Identify which cell holds the provided text, then report its [x, y] central coordinate. 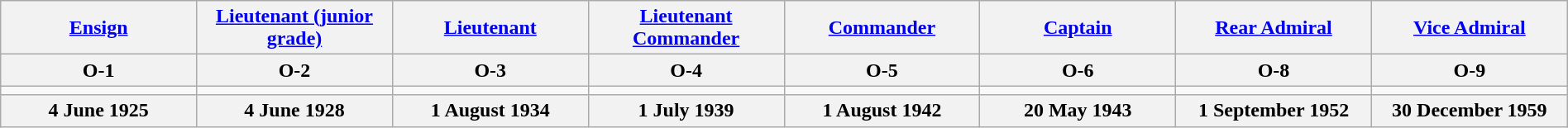
4 June 1925 [99, 111]
Rear Admiral [1274, 28]
1 August 1942 [882, 111]
4 June 1928 [294, 111]
Lieutenant Commander [686, 28]
30 December 1959 [1469, 111]
O-8 [1274, 70]
O-9 [1469, 70]
O-5 [882, 70]
O-6 [1078, 70]
20 May 1943 [1078, 111]
Vice Admiral [1469, 28]
O-2 [294, 70]
O-4 [686, 70]
1 July 1939 [686, 111]
O-3 [490, 70]
1 August 1934 [490, 111]
Commander [882, 28]
Ensign [99, 28]
Captain [1078, 28]
Lieutenant (junior grade) [294, 28]
O-1 [99, 70]
1 September 1952 [1274, 111]
Lieutenant [490, 28]
